Provide the [X, Y] coordinate of the cell's center where the given text is located.  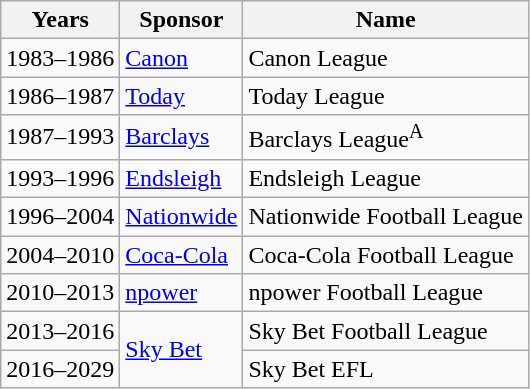
npower Football League [386, 293]
Sky Bet [182, 350]
1983–1986 [60, 58]
Today League [386, 96]
npower [182, 293]
Endsleigh [182, 178]
1996–2004 [60, 217]
Endsleigh League [386, 178]
Barclays LeagueA [386, 138]
Nationwide [182, 217]
Canon [182, 58]
Today [182, 96]
Coca-Cola Football League [386, 255]
Barclays [182, 138]
Coca-Cola [182, 255]
Name [386, 20]
Years [60, 20]
Nationwide Football League [386, 217]
1993–1996 [60, 178]
1986–1987 [60, 96]
Sponsor [182, 20]
2010–2013 [60, 293]
Sky Bet EFL [386, 369]
2004–2010 [60, 255]
Canon League [386, 58]
1987–1993 [60, 138]
2013–2016 [60, 331]
Sky Bet Football League [386, 331]
2016–2029 [60, 369]
